Search for the cell housing the specified text and yield its (x, y) center coordinate. 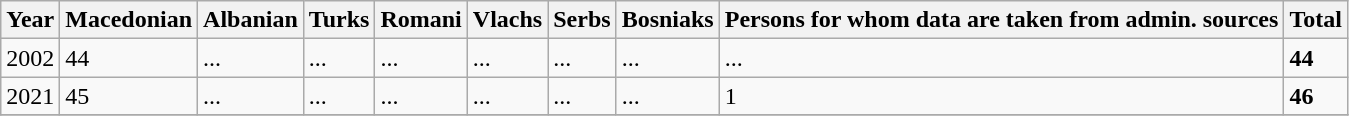
Total (1316, 20)
2021 (30, 96)
2002 (30, 58)
46 (1316, 96)
Serbs (582, 20)
Bosniaks (668, 20)
Romani (421, 20)
45 (129, 96)
1 (1002, 96)
Year (30, 20)
Albanian (251, 20)
Vlachs (507, 20)
Persons for whom data are taken from admin. sources (1002, 20)
Turks (339, 20)
Macedonian (129, 20)
